Search for the cell housing the specified text and yield its [X, Y] center coordinate. 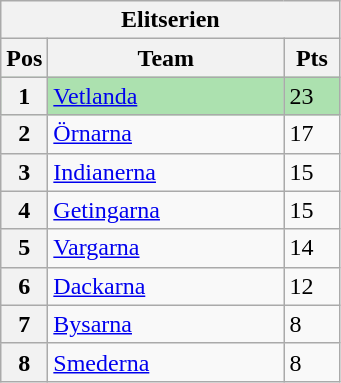
Dackarna [166, 286]
Vetlanda [166, 96]
17 [312, 134]
23 [312, 96]
6 [24, 286]
Pts [312, 58]
14 [312, 248]
3 [24, 172]
5 [24, 248]
1 [24, 96]
2 [24, 134]
4 [24, 210]
Bysarna [166, 324]
Elitserien [170, 20]
Örnarna [166, 134]
Getingarna [166, 210]
Vargarna [166, 248]
Pos [24, 58]
Team [166, 58]
Smederna [166, 362]
7 [24, 324]
Indianerna [166, 172]
12 [312, 286]
